Provide the (x, y) coordinate of the cell's center where the given text is located.  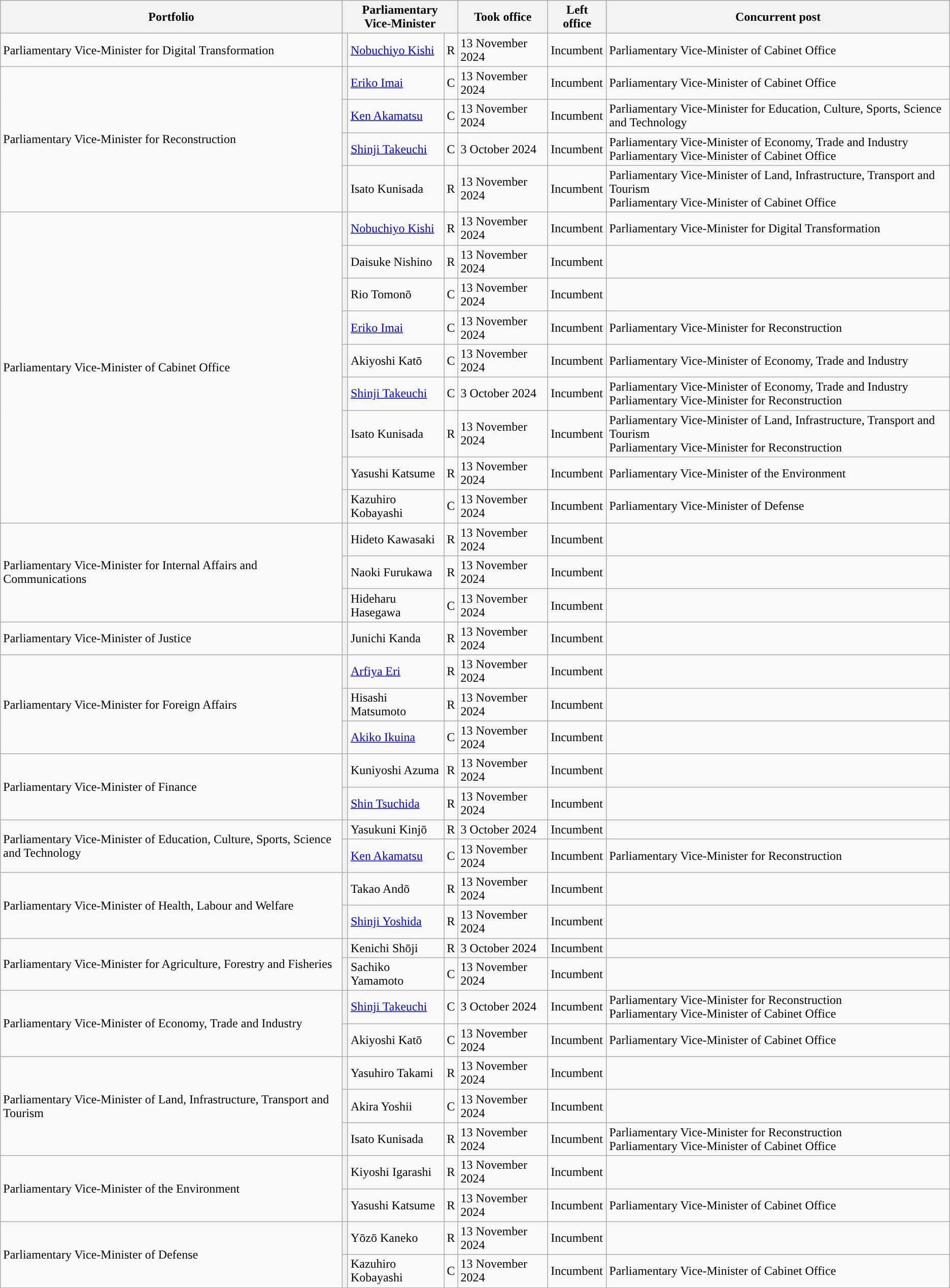
Parliamentary Vice-Minister for Education, Culture, Sports, Science and Technology (778, 116)
Parliamentary Vice-Minister for Foreign Affairs (172, 704)
Parliamentary Vice-Minister of Education, Culture, Sports, Science and Technology (172, 846)
Parliamentary Vice-Minister for Agriculture, Forestry and Fisheries (172, 965)
Akiko Ikuina (396, 738)
Parliamentary Vice-Minister of Justice (172, 638)
Hideto Kawasaki (396, 540)
Parliamentary Vice-Minister of Land, Infrastructure, Transport and TourismParliamentary Vice-Minister of Cabinet Office (778, 189)
Took office (503, 17)
Yōzō Kaneko (396, 1238)
Parliamentary Vice-Minister of Land, Infrastructure, Transport and TourismParliamentary Vice-Minister for Reconstruction (778, 433)
Parliamentary Vice-Minister of Economy, Trade and IndustryParliamentary Vice-Minister for Reconstruction (778, 394)
Parliamentary Vice-Minister for Internal Affairs and Communications (172, 572)
Shinji Yoshida (396, 921)
Yasukuni Kinjō (396, 829)
ParliamentaryVice-Minister (400, 17)
Parliamentary Vice-Minister of Economy, Trade and IndustryParliamentary Vice-Minister of Cabinet Office (778, 149)
Daisuke Nishino (396, 262)
Rio Tomonō (396, 294)
Parliamentary Vice-Minister of Health, Labour and Welfare (172, 905)
Arfiya Eri (396, 672)
Concurrent post (778, 17)
Junichi Kanda (396, 638)
Naoki Furukawa (396, 572)
Parliamentary Vice-Minister of Land, Infrastructure, Transport and Tourism (172, 1106)
Shin Tsuchida (396, 804)
Parliamentary Vice-Minister of Finance (172, 787)
Hideharu Hasegawa (396, 606)
Sachiko Yamamoto (396, 974)
Akira Yoshii (396, 1106)
Takao Andō (396, 889)
Portfolio (172, 17)
Kuniyoshi Azuma (396, 770)
Hisashi Matsumoto (396, 704)
Kenichi Shōji (396, 948)
Left office (578, 17)
Yasuhiro Takami (396, 1073)
Kiyoshi Igarashi (396, 1172)
